Detect which cell encompasses the target text, then output its [X, Y] center coordinate. 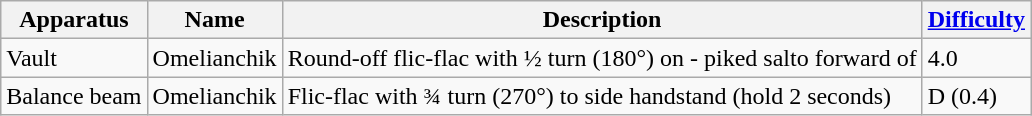
Round-off flic-flac with ½ turn (180°) on - piked salto forward of [602, 58]
D (0.4) [976, 96]
4.0 [976, 58]
Balance beam [74, 96]
Name [214, 20]
Description [602, 20]
Difficulty [976, 20]
Flic-flac with ¾ turn (270°) to side handstand (hold 2 seconds) [602, 96]
Vault [74, 58]
Apparatus [74, 20]
